Locate the cell with the specified text and output its (x, y) center coordinate. 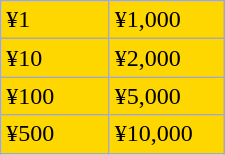
¥10,000 (166, 134)
¥5,000 (166, 96)
¥500 (56, 134)
¥100 (56, 96)
¥1 (56, 20)
¥10 (56, 58)
¥1,000 (166, 20)
¥2,000 (166, 58)
